For the text-containing cell, return its midpoint in [x, y] coordinate format. 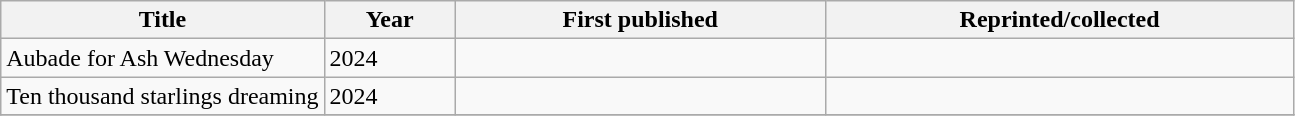
First published [640, 20]
Title [162, 20]
Reprinted/collected [1060, 20]
Ten thousand starlings dreaming [162, 96]
Year [390, 20]
Aubade for Ash Wednesday [162, 58]
